Capture the cell that displays the provided text and extract its [x, y] central coordinate. 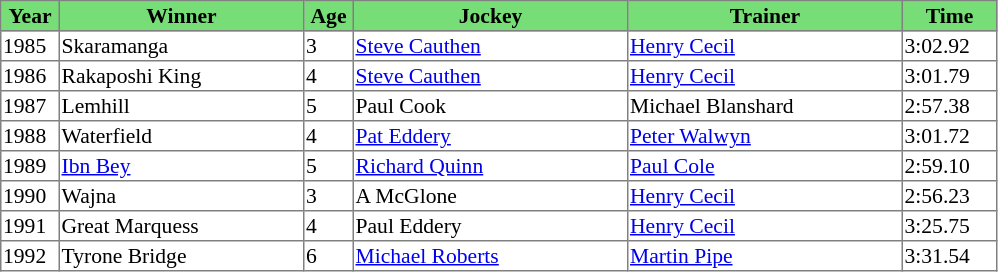
A McGlone [490, 196]
1986 [30, 76]
6 [329, 256]
3:01.79 [949, 76]
Rakaposhi King [181, 76]
Trainer [765, 16]
Michael Blanshard [765, 106]
Lemhill [181, 106]
Year [30, 16]
Skaramanga [181, 46]
Jockey [490, 16]
Pat Eddery [490, 136]
Ibn Bey [181, 166]
Winner [181, 16]
1992 [30, 256]
Paul Cook [490, 106]
Time [949, 16]
2:56.23 [949, 196]
Peter Walwyn [765, 136]
2:57.38 [949, 106]
2:59.10 [949, 166]
1989 [30, 166]
Paul Eddery [490, 226]
3:25.75 [949, 226]
Richard Quinn [490, 166]
Great Marquess [181, 226]
Wajna [181, 196]
1990 [30, 196]
Waterfield [181, 136]
Paul Cole [765, 166]
Age [329, 16]
Tyrone Bridge [181, 256]
3:02.92 [949, 46]
1988 [30, 136]
1991 [30, 226]
1985 [30, 46]
3:31.54 [949, 256]
3:01.72 [949, 136]
1987 [30, 106]
Michael Roberts [490, 256]
Martin Pipe [765, 256]
